Output the [x, y] coordinate of the center of the cell containing the given text.  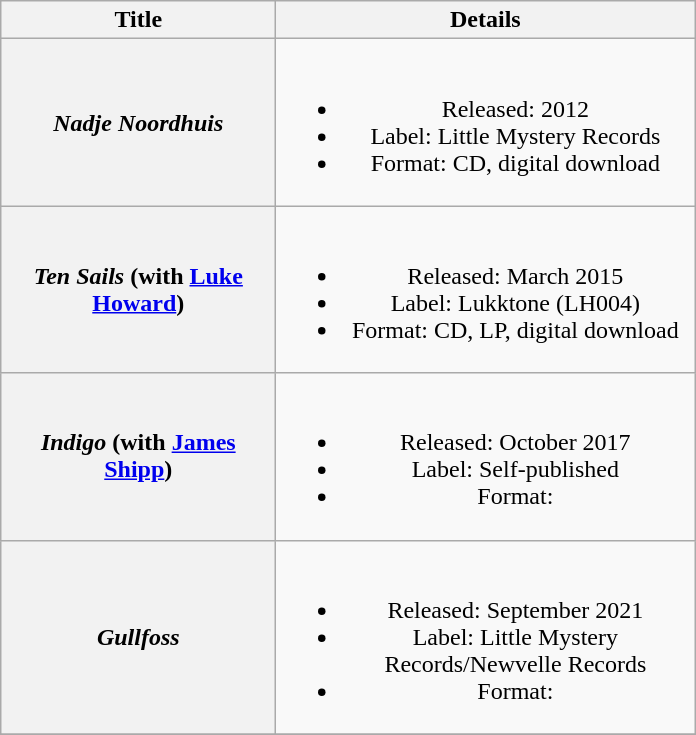
Indigo (with James Shipp) [138, 456]
Released: March 2015Label: Lukktone (LH004)Format: CD, LP, digital download [486, 290]
Title [138, 20]
Gullfoss [138, 637]
Released: October 2017Label: Self-publishedFormat: [486, 456]
Released: 2012Label: Little Mystery RecordsFormat: CD, digital download [486, 122]
Ten Sails (with Luke Howard) [138, 290]
Released: September 2021Label: Little Mystery Records/Newvelle RecordsFormat: [486, 637]
Nadje Noordhuis [138, 122]
Details [486, 20]
